Determine the (X, Y) coordinate at the center of the cell enclosing the given text.  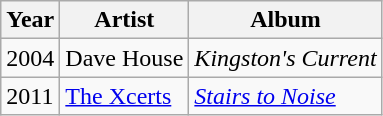
Kingston's Current (286, 58)
Stairs to Noise (286, 96)
2011 (30, 96)
The Xcerts (124, 96)
2004 (30, 58)
Artist (124, 20)
Album (286, 20)
Dave House (124, 58)
Year (30, 20)
